Return [x, y] of the center of cell containing provided text 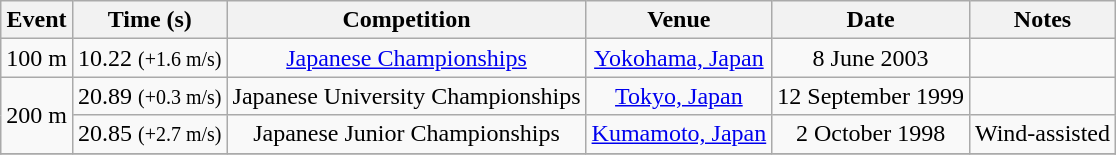
Date [871, 20]
2 October 1998 [871, 134]
20.89 (+0.3 m/s) [150, 96]
8 June 2003 [871, 58]
Venue [679, 20]
Event [37, 20]
Wind-assisted [1042, 134]
Kumamoto, Japan [679, 134]
Yokohama, Japan [679, 58]
12 September 1999 [871, 96]
Japanese Championships [406, 58]
200 m [37, 115]
Notes [1042, 20]
Time (s) [150, 20]
Japanese University Championships [406, 96]
Tokyo, Japan [679, 96]
100 m [37, 58]
10.22 (+1.6 m/s) [150, 58]
Competition [406, 20]
20.85 (+2.7 m/s) [150, 134]
Japanese Junior Championships [406, 134]
